Determine the (x, y) coordinate at the center of the cell enclosing the given text.  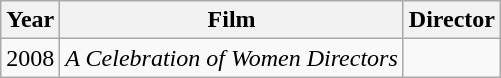
2008 (30, 58)
Year (30, 20)
A Celebration of Women Directors (232, 58)
Director (452, 20)
Film (232, 20)
